Output the [X, Y] coordinate of the center of the cell containing the given text.  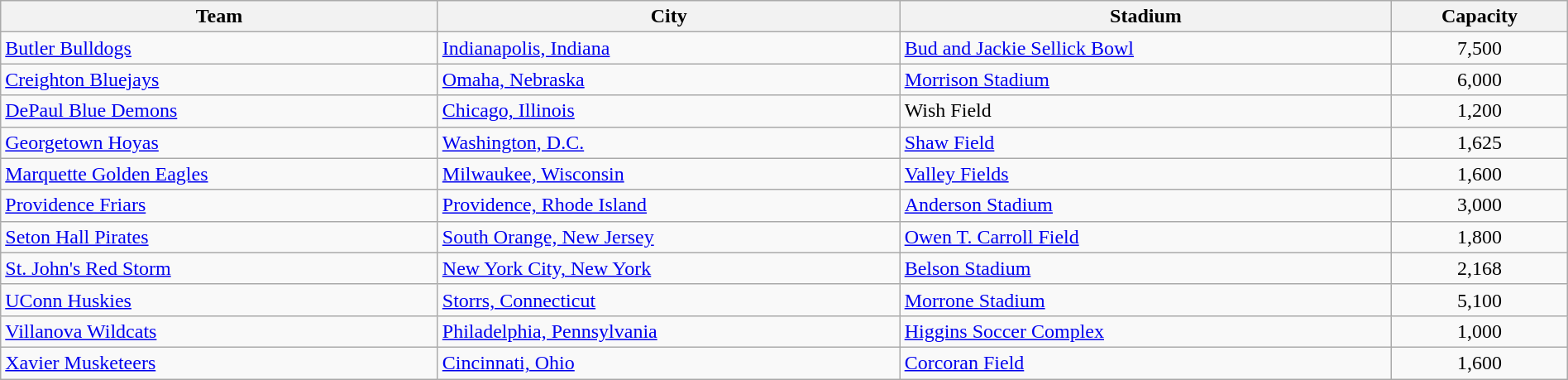
Marquette Golden Eagles [220, 174]
Bud and Jackie Sellick Bowl [1146, 48]
Wish Field [1146, 111]
6,000 [1480, 79]
Valley Fields [1146, 174]
1,200 [1480, 111]
Storrs, Connecticut [668, 300]
Corcoran Field [1146, 363]
Villanova Wildcats [220, 331]
Higgins Soccer Complex [1146, 331]
Chicago, Illinois [668, 111]
1,000 [1480, 331]
City [668, 17]
St. John's Red Storm [220, 268]
Seton Hall Pirates [220, 237]
Indianapolis, Indiana [668, 48]
Morrison Stadium [1146, 79]
Milwaukee, Wisconsin [668, 174]
1,800 [1480, 237]
Omaha, Nebraska [668, 79]
2,168 [1480, 268]
Team [220, 17]
3,000 [1480, 205]
Capacity [1480, 17]
1,625 [1480, 142]
Anderson Stadium [1146, 205]
Xavier Musketeers [220, 363]
Morrone Stadium [1146, 300]
Philadelphia, Pennsylvania [668, 331]
Butler Bulldogs [220, 48]
DePaul Blue Demons [220, 111]
Shaw Field [1146, 142]
Creighton Bluejays [220, 79]
UConn Huskies [220, 300]
New York City, New York [668, 268]
Belson Stadium [1146, 268]
Cincinnati, Ohio [668, 363]
Owen T. Carroll Field [1146, 237]
Stadium [1146, 17]
Providence Friars [220, 205]
South Orange, New Jersey [668, 237]
Washington, D.C. [668, 142]
5,100 [1480, 300]
7,500 [1480, 48]
Georgetown Hoyas [220, 142]
Providence, Rhode Island [668, 205]
